Return the (X, Y) coordinate for the center point of the cell that contains the specified text.  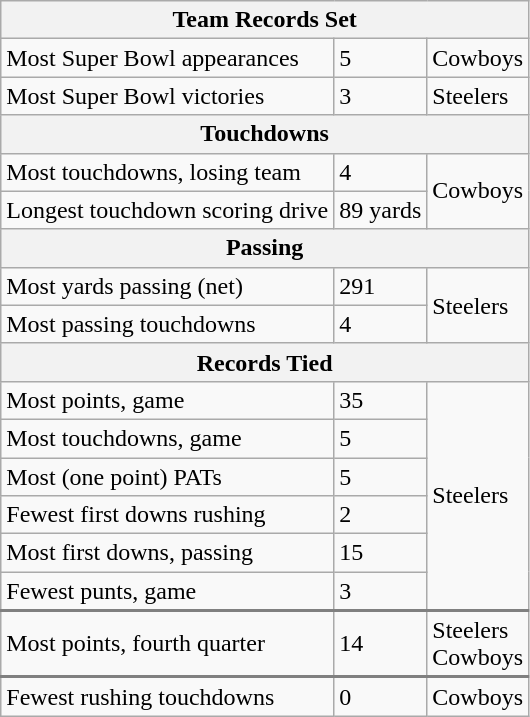
35 (380, 400)
89 yards (380, 210)
15 (380, 553)
Most Super Bowl victories (168, 96)
Most yards passing (net) (168, 286)
Most touchdowns, game (168, 438)
Most (one point) PATs (168, 477)
Fewest punts, game (168, 592)
Most points, game (168, 400)
Records Tied (265, 362)
Most touchdowns, losing team (168, 172)
Fewest rushing touchdowns (168, 696)
Steelers Cowboys (478, 644)
14 (380, 644)
Most points, fourth quarter (168, 644)
Team Records Set (265, 20)
0 (380, 696)
Most Super Bowl appearances (168, 58)
291 (380, 286)
2 (380, 515)
Touchdowns (265, 134)
Longest touchdown scoring drive (168, 210)
Fewest first downs rushing (168, 515)
Most passing touchdowns (168, 324)
Most first downs, passing (168, 553)
Passing (265, 248)
